Provide the [x, y] coordinate of the cell's center where the given text is located.  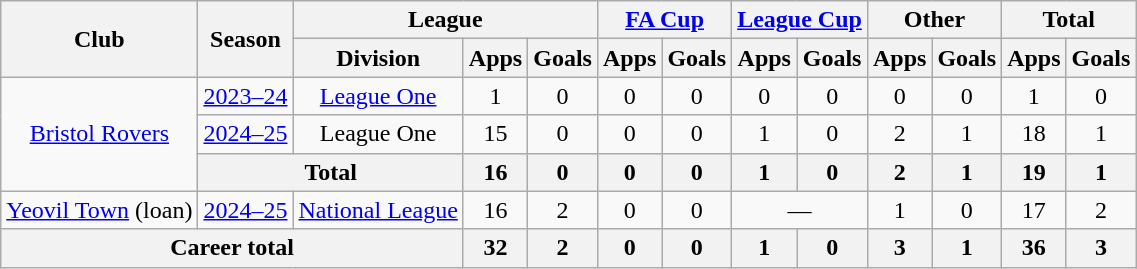
Season [246, 39]
League [445, 20]
Yeovil Town (loan) [100, 210]
32 [495, 248]
— [800, 210]
Club [100, 39]
19 [1034, 172]
Other [934, 20]
17 [1034, 210]
36 [1034, 248]
18 [1034, 134]
Bristol Rovers [100, 134]
Division [378, 58]
National League [378, 210]
FA Cup [664, 20]
2023–24 [246, 96]
Career total [232, 248]
15 [495, 134]
League Cup [800, 20]
